Detect which cell encompasses the target text, then output its [x, y] center coordinate. 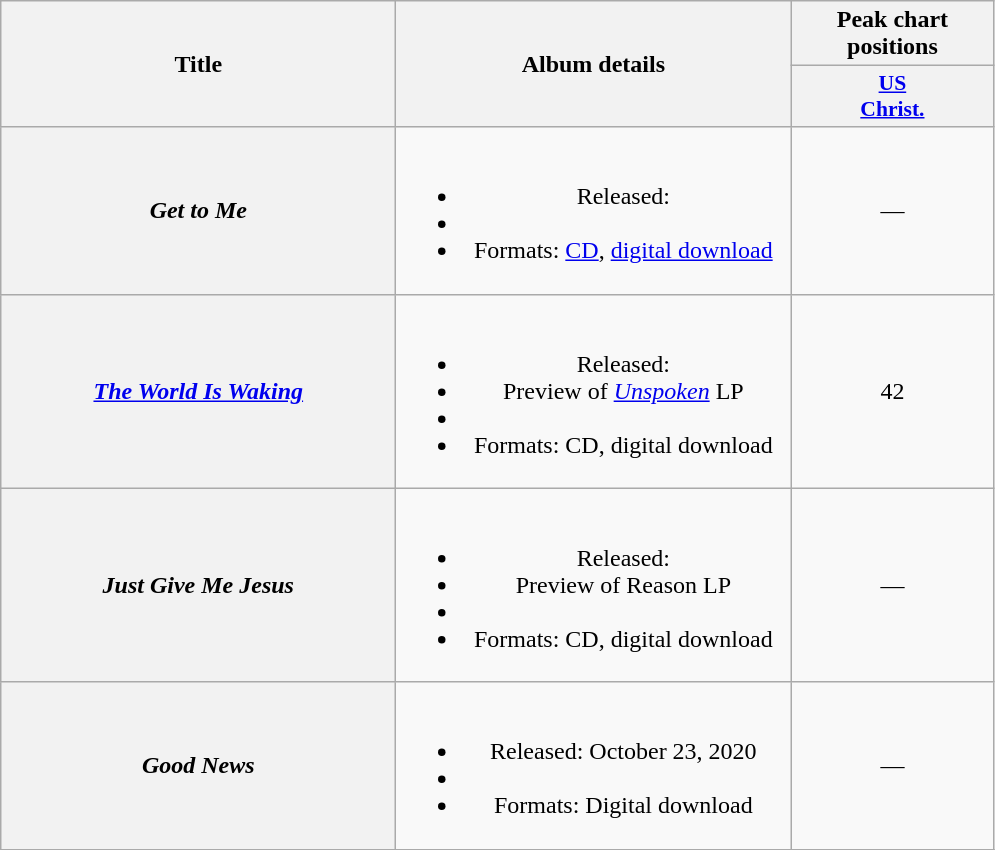
Released: October 23, 2020Formats: Digital download [594, 766]
Released: Preview of Unspoken LPFormats: CD, digital download [594, 391]
Peak chart positions [892, 34]
Get to Me [198, 210]
42 [892, 391]
Album details [594, 64]
The World Is Waking [198, 391]
Released: Preview of Reason LPFormats: CD, digital download [594, 585]
USChrist. [892, 96]
Just Give Me Jesus [198, 585]
Title [198, 64]
Released: Formats: CD, digital download [594, 210]
Good News [198, 766]
